Capture the cell that displays the provided text and extract its [X, Y] central coordinate. 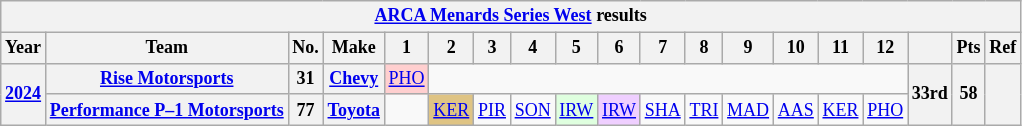
8 [704, 48]
6 [620, 48]
31 [306, 78]
Team [166, 48]
7 [662, 48]
Year [24, 48]
Performance P–1 Motorsports [166, 110]
3 [492, 48]
1 [406, 48]
4 [532, 48]
2024 [24, 94]
ARCA Menards Series West results [511, 16]
5 [576, 48]
10 [796, 48]
77 [306, 110]
Chevy [354, 78]
2 [452, 48]
12 [886, 48]
Ref [1003, 48]
SHA [662, 110]
TRI [704, 110]
No. [306, 48]
AAS [796, 110]
33rd [930, 94]
Pts [968, 48]
9 [748, 48]
Toyota [354, 110]
Rise Motorsports [166, 78]
SON [532, 110]
Make [354, 48]
58 [968, 94]
11 [840, 48]
MAD [748, 110]
PIR [492, 110]
